Return the [x, y] coordinate for the center point of the cell that contains the specified text.  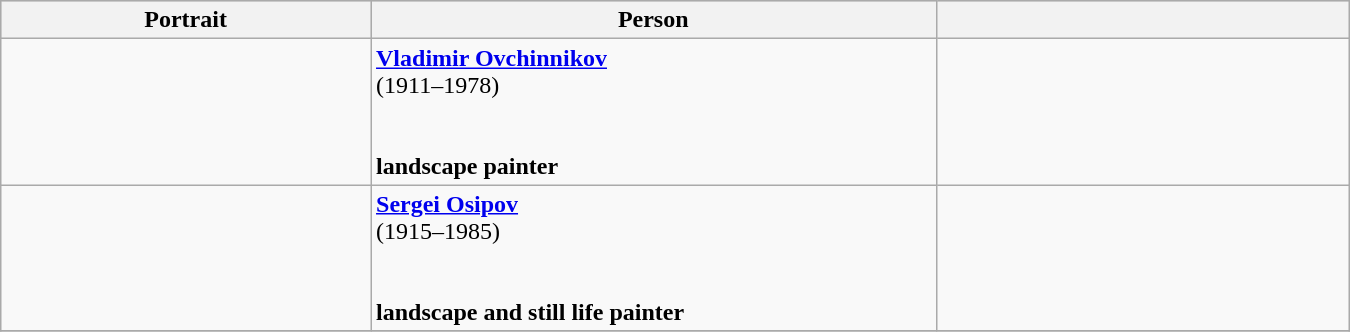
Vladimir Ovchinnikov (1911–1978) landscape painter [653, 112]
Portrait [186, 20]
Sergei Osipov (1915–1985) landscape and still life painter [653, 258]
Person [653, 20]
